Locate the cell with the specified text and output its [X, Y] center coordinate. 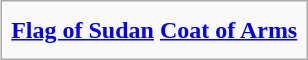
Coat of Arms [228, 30]
Flag of Sudan [83, 30]
